Return the [x, y] coordinate for the center point of the cell that contains the specified text.  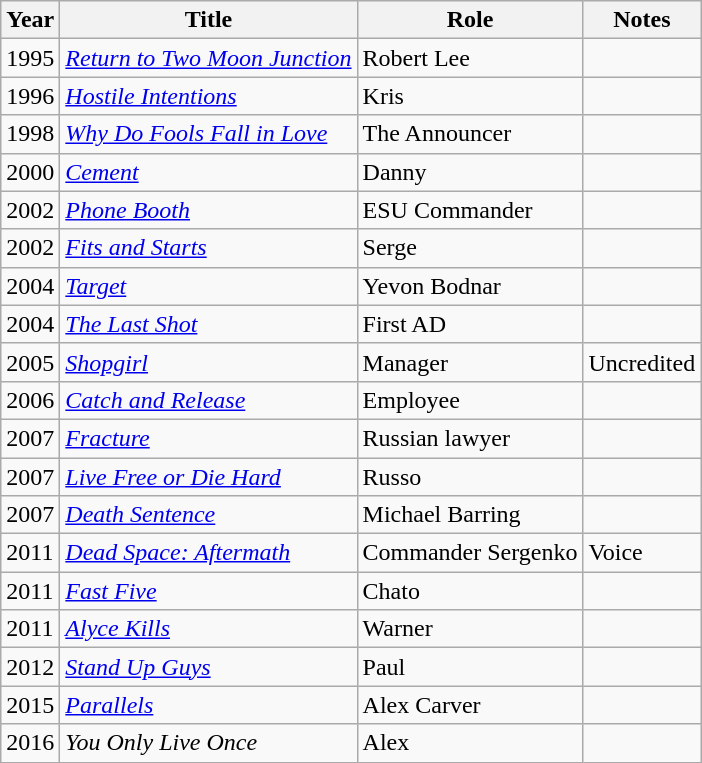
2006 [30, 400]
Manager [470, 362]
Live Free or Die Hard [208, 477]
Michael Barring [470, 515]
Paul [470, 667]
2015 [30, 705]
Notes [642, 20]
Serge [470, 248]
Death Sentence [208, 515]
Target [208, 286]
Return to Two Moon Junction [208, 58]
Warner [470, 629]
Phone Booth [208, 210]
Kris [470, 96]
1995 [30, 58]
Voice [642, 553]
2016 [30, 743]
Title [208, 20]
The Announcer [470, 134]
The Last Shot [208, 324]
Fracture [208, 438]
Role [470, 20]
2000 [30, 172]
Uncredited [642, 362]
Danny [470, 172]
Year [30, 20]
Russo [470, 477]
Russian lawyer [470, 438]
Employee [470, 400]
Dead Space: Aftermath [208, 553]
Stand Up Guys [208, 667]
1996 [30, 96]
Why Do Fools Fall in Love [208, 134]
Hostile Intentions [208, 96]
Cement [208, 172]
Yevon Bodnar [470, 286]
Alex Carver [470, 705]
ESU Commander [470, 210]
1998 [30, 134]
Shopgirl [208, 362]
Fast Five [208, 591]
Alex [470, 743]
Parallels [208, 705]
Chato [470, 591]
2005 [30, 362]
Commander Sergenko [470, 553]
Robert Lee [470, 58]
Alyce Kills [208, 629]
You Only Live Once [208, 743]
First AD [470, 324]
2012 [30, 667]
Catch and Release [208, 400]
Fits and Starts [208, 248]
